Determine the (X, Y) coordinate at the center of the cell enclosing the given text.  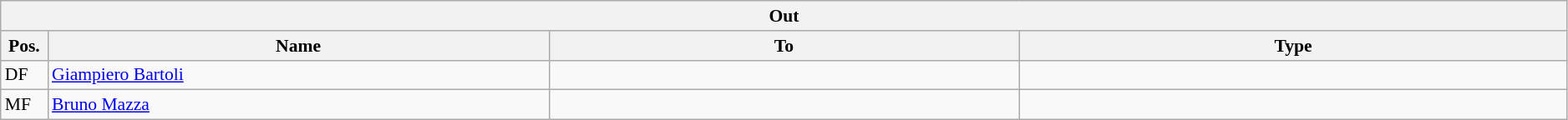
Giampiero Bartoli (298, 75)
MF (24, 105)
Name (298, 46)
Type (1293, 46)
Bruno Mazza (298, 105)
Out (784, 16)
Pos. (24, 46)
DF (24, 75)
To (784, 46)
